Determine the [x, y] coordinate at the center of the cell enclosing the given text.  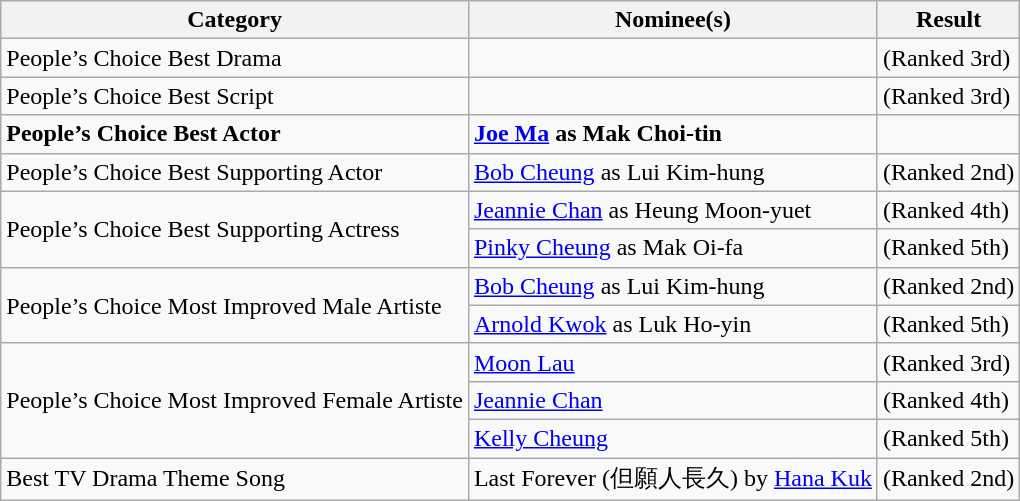
Pinky Cheung as Mak Oi-fa [672, 248]
Joe Ma as Mak Choi-tin [672, 134]
Jeannie Chan [672, 400]
People’s Choice Best Supporting Actor [235, 172]
People’s Choice Best Script [235, 96]
People’s Choice Best Supporting Actress [235, 229]
People’s Choice Most Improved Female Artiste [235, 400]
People’s Choice Most Improved Male Artiste [235, 305]
Moon Lau [672, 362]
Arnold Kwok as Luk Ho-yin [672, 324]
Category [235, 20]
Result [948, 20]
People’s Choice Best Drama [235, 58]
Jeannie Chan as Heung Moon-yuet [672, 210]
Best TV Drama Theme Song [235, 480]
People’s Choice Best Actor [235, 134]
Kelly Cheung [672, 438]
Last Forever (但願人長久) by Hana Kuk [672, 480]
Nominee(s) [672, 20]
